Capture the cell that displays the provided text and extract its (x, y) central coordinate. 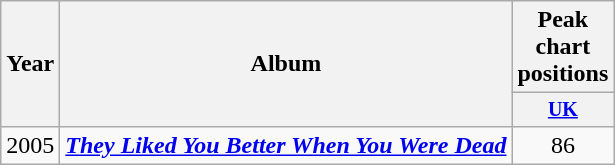
Year (30, 64)
2005 (30, 145)
Album (286, 64)
UK (563, 110)
They Liked You Better When You Were Dead (286, 145)
86 (563, 145)
Peak chart positions (563, 47)
